Return (X, Y) of the center of cell containing provided text 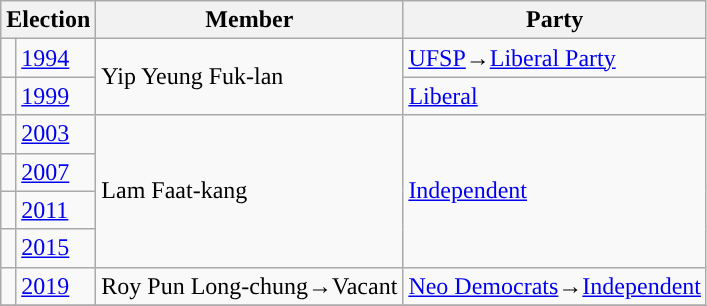
2019 (56, 286)
2011 (56, 210)
1994 (56, 58)
Liberal (555, 96)
2007 (56, 172)
Member (250, 20)
Lam Faat-kang (250, 191)
Neo Democrats→Independent (555, 286)
Yip Yeung Fuk-lan (250, 77)
1999 (56, 96)
Party (555, 20)
Election (48, 20)
2015 (56, 248)
UFSP→Liberal Party (555, 58)
Independent (555, 191)
Roy Pun Long-chung→Vacant (250, 286)
2003 (56, 134)
